Output the (X, Y) coordinate of the center of the cell containing the given text.  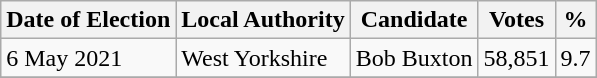
Local Authority (263, 20)
58,851 (516, 58)
% (576, 20)
Votes (516, 20)
9.7 (576, 58)
West Yorkshire (263, 58)
Date of Election (88, 20)
Candidate (414, 20)
Bob Buxton (414, 58)
6 May 2021 (88, 58)
